For the text-containing cell, return its midpoint in (X, Y) coordinate format. 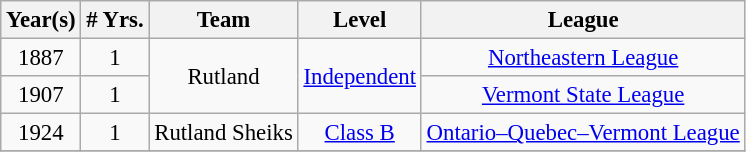
1907 (41, 95)
Rutland (224, 76)
Team (224, 20)
League (583, 20)
Class B (360, 133)
1887 (41, 58)
Ontario–Quebec–Vermont League (583, 133)
Independent (360, 76)
# Yrs. (115, 20)
Vermont State League (583, 95)
1924 (41, 133)
Year(s) (41, 20)
Northeastern League (583, 58)
Level (360, 20)
Rutland Sheiks (224, 133)
